For the text-containing cell, return its midpoint in [X, Y] coordinate format. 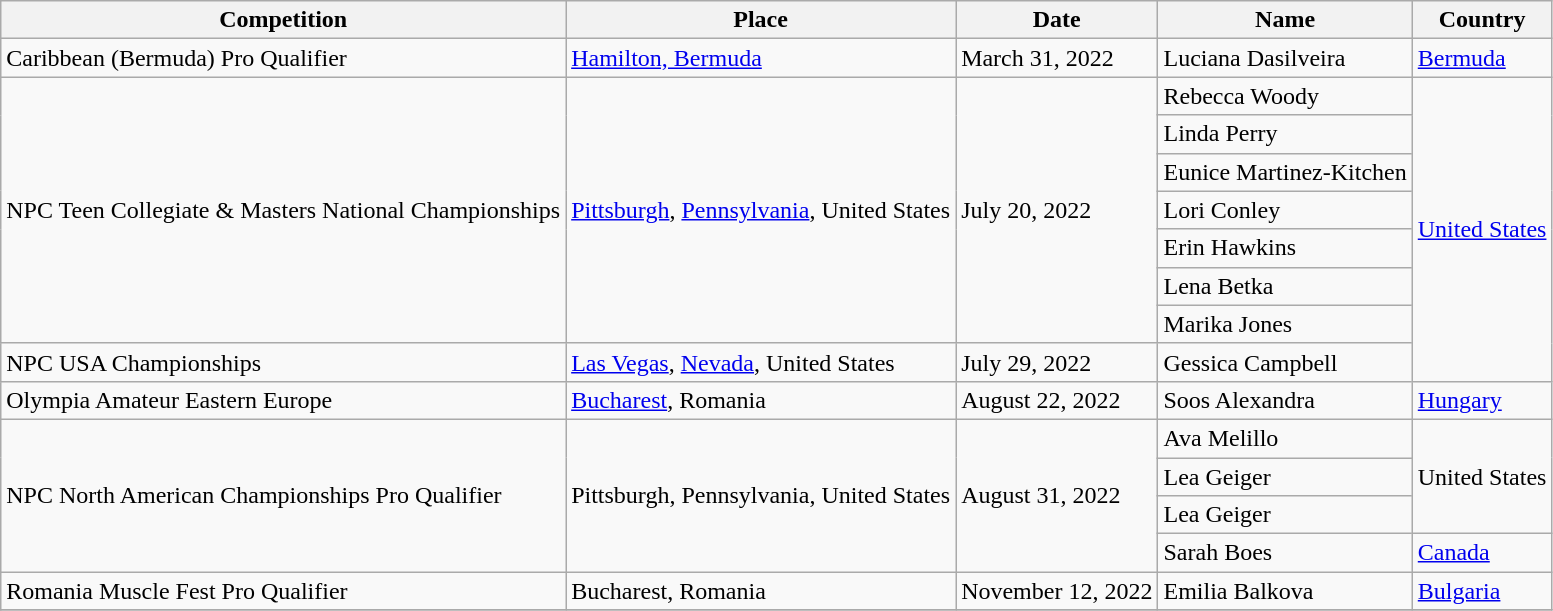
Name [1285, 20]
November 12, 2022 [1057, 591]
NPC Teen Collegiate & Masters National Championships [284, 210]
Ava Melillo [1285, 438]
Eunice Martinez-Kitchen [1285, 172]
August 31, 2022 [1057, 495]
Date [1057, 20]
March 31, 2022 [1057, 58]
Caribbean (Bermuda) Pro Qualifier [284, 58]
Country [1482, 20]
Erin Hawkins [1285, 248]
Lori Conley [1285, 210]
Linda Perry [1285, 134]
Gessica Campbell [1285, 362]
Hungary [1482, 400]
NPC North American Championships Pro Qualifier [284, 495]
Marika Jones [1285, 324]
Sarah Boes [1285, 553]
July 20, 2022 [1057, 210]
Emilia Balkova [1285, 591]
Lena Betka [1285, 286]
Competition [284, 20]
Bulgaria [1482, 591]
August 22, 2022 [1057, 400]
Olympia Amateur Eastern Europe [284, 400]
Romania Muscle Fest Pro Qualifier [284, 591]
Hamilton, Bermuda [761, 58]
Las Vegas, Nevada, United States [761, 362]
Soos Alexandra [1285, 400]
Bermuda [1482, 58]
July 29, 2022 [1057, 362]
Rebecca Woody [1285, 96]
Luciana Dasilveira [1285, 58]
Canada [1482, 553]
Place [761, 20]
NPC USA Championships [284, 362]
